Pinpoint the cell where the given text exists, returning its (x, y) midpoint coordinate. 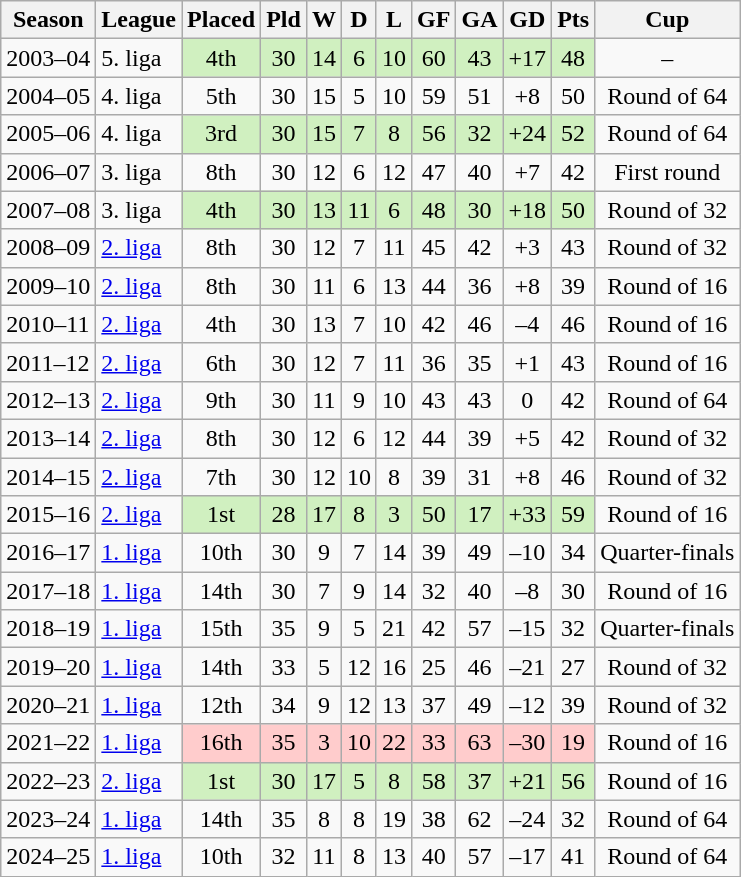
Pld (284, 20)
7th (222, 477)
2023–24 (48, 819)
12th (222, 705)
L (394, 20)
3rd (222, 134)
+33 (528, 515)
Placed (222, 20)
16th (222, 743)
2017–18 (48, 591)
2008–09 (48, 248)
2021–22 (48, 743)
–10 (528, 553)
Cup (668, 20)
6th (222, 362)
41 (574, 857)
45 (434, 248)
62 (480, 819)
27 (574, 667)
League (139, 20)
2010–11 (48, 324)
2007–08 (48, 210)
25 (434, 667)
–4 (528, 324)
–15 (528, 629)
2013–14 (48, 438)
2024–25 (48, 857)
–8 (528, 591)
5th (222, 96)
60 (434, 58)
2018–19 (48, 629)
2005–06 (48, 134)
63 (480, 743)
+7 (528, 172)
+18 (528, 210)
58 (434, 781)
+21 (528, 781)
First round (668, 172)
+5 (528, 438)
2020–21 (48, 705)
–21 (528, 667)
16 (394, 667)
D (358, 20)
W (324, 20)
9th (222, 400)
47 (434, 172)
2003–04 (48, 58)
–30 (528, 743)
5. liga (139, 58)
2012–13 (48, 400)
–17 (528, 857)
15th (222, 629)
0 (528, 400)
22 (394, 743)
2004–05 (48, 96)
38 (434, 819)
2009–10 (48, 286)
GF (434, 20)
2014–15 (48, 477)
+1 (528, 362)
Pts (574, 20)
+24 (528, 134)
28 (284, 515)
GA (480, 20)
Season (48, 20)
+3 (528, 248)
2022–23 (48, 781)
31 (480, 477)
2006–07 (48, 172)
– (668, 58)
21 (394, 629)
2015–16 (48, 515)
2016–17 (48, 553)
2019–20 (48, 667)
–12 (528, 705)
GD (528, 20)
+17 (528, 58)
51 (480, 96)
–24 (528, 819)
2011–12 (48, 362)
52 (574, 134)
